Extract the [X, Y] coordinate from the center of the cell holding the provided text.  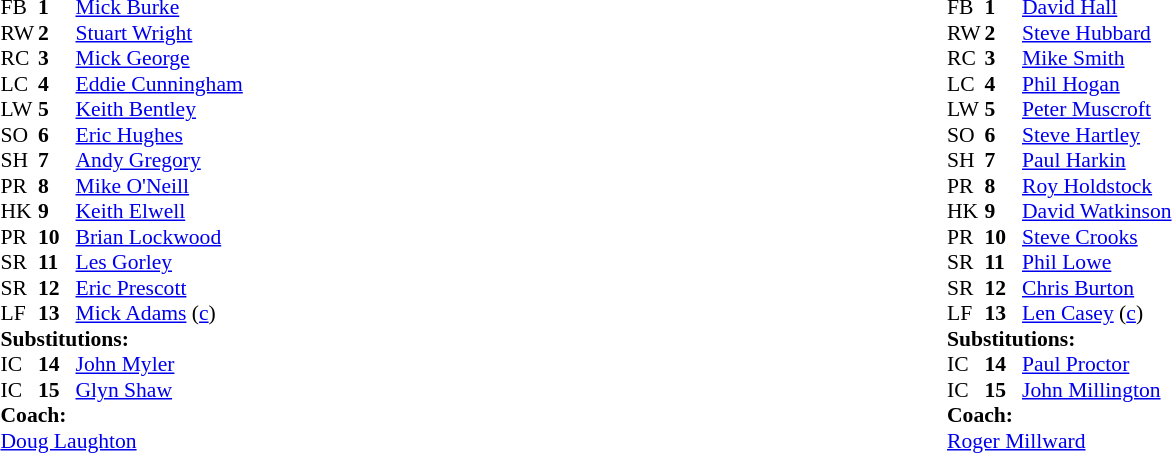
Mike O'Neill [160, 186]
Paul Proctor [1097, 365]
Roy Holdstock [1097, 186]
Paul Harkin [1097, 161]
Andy Gregory [160, 161]
Eddie Cunningham [160, 84]
Len Casey (c) [1097, 313]
Eric Prescott [160, 288]
Peter Muscroft [1097, 109]
John Millington [1097, 390]
David Watkinson [1097, 211]
Brian Lockwood [160, 237]
Phil Hogan [1097, 84]
Keith Elwell [160, 211]
John Myler [160, 365]
Chris Burton [1097, 288]
Glyn Shaw [160, 390]
Mick Adams (c) [160, 313]
Phil Lowe [1097, 263]
Steve Crooks [1097, 237]
Keith Bentley [160, 109]
Steve Hartley [1097, 135]
Eric Hughes [160, 135]
Mick George [160, 59]
Steve Hubbard [1097, 33]
Mike Smith [1097, 59]
Stuart Wright [160, 33]
Les Gorley [160, 263]
